Identify which cell holds the provided text, then report its (x, y) central coordinate. 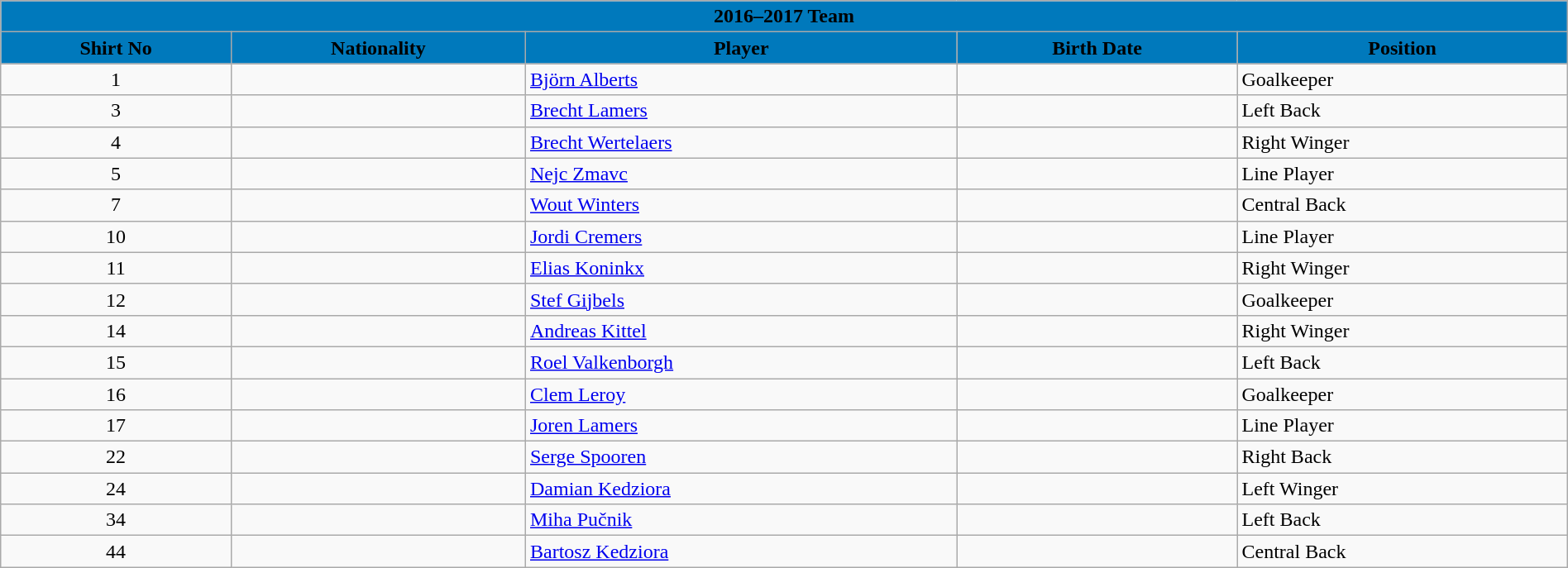
Right Back (1403, 457)
Shirt No (116, 48)
10 (116, 236)
5 (116, 174)
16 (116, 394)
15 (116, 362)
Damian Kedziora (741, 489)
24 (116, 489)
4 (116, 142)
Wout Winters (741, 205)
Stef Gijbels (741, 299)
14 (116, 331)
22 (116, 457)
17 (116, 426)
Player (741, 48)
Birth Date (1097, 48)
Andreas Kittel (741, 331)
7 (116, 205)
Björn Alberts (741, 79)
Nationality (378, 48)
44 (116, 551)
Elias Koninkx (741, 268)
2016–2017 Team (784, 17)
Clem Leroy (741, 394)
11 (116, 268)
Brecht Lamers (741, 111)
34 (116, 520)
Nejc Zmavc (741, 174)
Jordi Cremers (741, 236)
Left Winger (1403, 489)
3 (116, 111)
Position (1403, 48)
Brecht Wertelaers (741, 142)
1 (116, 79)
Roel Valkenborgh (741, 362)
12 (116, 299)
Serge Spooren (741, 457)
Miha Pučnik (741, 520)
Bartosz Kedziora (741, 551)
Joren Lamers (741, 426)
